Find where the given text appears and provide that cell's center as [X, Y] coordinate. 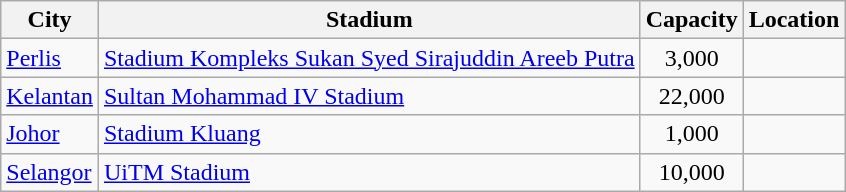
City [50, 20]
Johor [50, 134]
Stadium Kompleks Sukan Syed Sirajuddin Areeb Putra [369, 58]
Capacity [692, 20]
Selangor [50, 172]
Perlis [50, 58]
Stadium [369, 20]
Sultan Mohammad IV Stadium [369, 96]
UiTM Stadium [369, 172]
Stadium Kluang [369, 134]
10,000 [692, 172]
3,000 [692, 58]
Kelantan [50, 96]
22,000 [692, 96]
1,000 [692, 134]
Location [794, 20]
